From the cell containing the given text, extract its center point as (X, Y) coordinate. 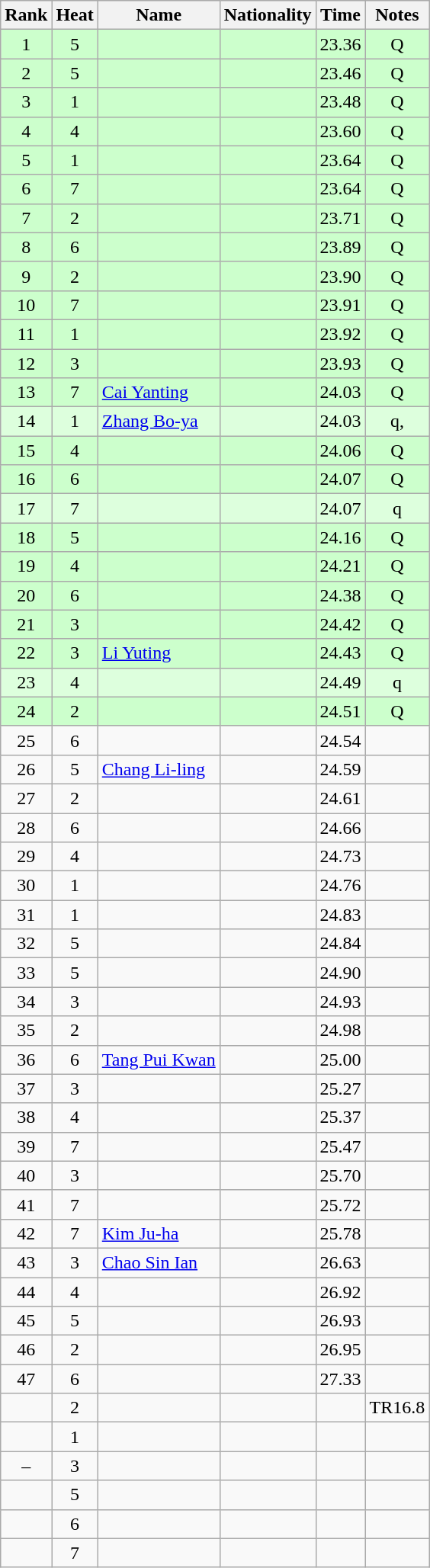
29 (26, 857)
10 (26, 305)
20 (26, 595)
23.36 (340, 44)
23.91 (340, 305)
17 (26, 508)
24.16 (340, 537)
TR16.8 (397, 1408)
Rank (26, 15)
41 (26, 1204)
24.84 (340, 944)
Notes (397, 15)
24 (26, 711)
18 (26, 537)
25.37 (340, 1117)
– (26, 1466)
24.98 (340, 1031)
9 (26, 276)
24.54 (340, 740)
24.93 (340, 1002)
23.92 (340, 334)
24.38 (340, 595)
24.51 (340, 711)
23.90 (340, 276)
Li Yuting (159, 653)
25 (26, 740)
24.49 (340, 682)
23.93 (340, 364)
44 (26, 1292)
37 (26, 1089)
Nationality (268, 15)
Name (159, 15)
45 (26, 1321)
25.78 (340, 1233)
12 (26, 364)
26.93 (340, 1321)
8 (26, 247)
25.47 (340, 1146)
31 (26, 915)
35 (26, 1031)
27.33 (340, 1379)
42 (26, 1233)
34 (26, 1002)
38 (26, 1117)
16 (26, 479)
14 (26, 422)
11 (26, 334)
Chao Sin Ian (159, 1262)
13 (26, 393)
26.95 (340, 1350)
26.63 (340, 1262)
Time (340, 15)
Zhang Bo-ya (159, 422)
21 (26, 624)
25.72 (340, 1204)
Chang Li-ling (159, 769)
25.00 (340, 1060)
19 (26, 566)
27 (26, 798)
24.21 (340, 566)
q, (397, 422)
23.71 (340, 218)
24.42 (340, 624)
23.60 (340, 131)
40 (26, 1175)
24.59 (340, 769)
43 (26, 1262)
25.27 (340, 1089)
Tang Pui Kwan (159, 1060)
Cai Yanting (159, 393)
36 (26, 1060)
26.92 (340, 1292)
24.90 (340, 973)
Heat (75, 15)
15 (26, 451)
22 (26, 653)
23.89 (340, 247)
23.46 (340, 73)
30 (26, 886)
46 (26, 1350)
24.76 (340, 886)
24.66 (340, 827)
47 (26, 1379)
24.83 (340, 915)
33 (26, 973)
23.48 (340, 102)
Kim Ju-ha (159, 1233)
23 (26, 682)
24.06 (340, 451)
24.43 (340, 653)
24.61 (340, 798)
24.73 (340, 857)
25.70 (340, 1175)
39 (26, 1146)
32 (26, 944)
28 (26, 827)
26 (26, 769)
